Identify which cell holds the provided text, then report its (x, y) central coordinate. 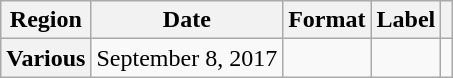
Region (46, 20)
September 8, 2017 (187, 58)
Various (46, 58)
Label (406, 20)
Format (327, 20)
Date (187, 20)
